Provide the [X, Y] coordinate of the cell's center where the given text is located.  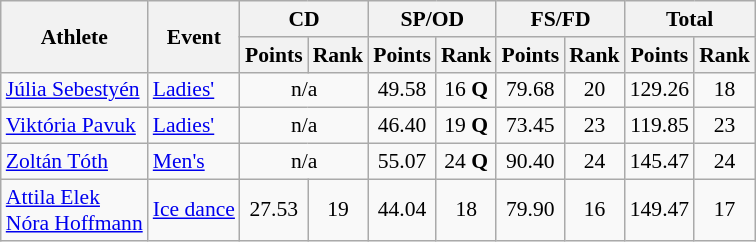
49.58 [402, 90]
73.45 [530, 126]
Zoltán Tóth [74, 162]
Total [690, 19]
Júlia Sebestyén [74, 90]
16 [594, 210]
46.40 [402, 126]
55.07 [402, 162]
24 Q [466, 162]
27.53 [274, 210]
119.85 [660, 126]
20 [594, 90]
Ice dance [194, 210]
Men's [194, 162]
CD [304, 19]
149.47 [660, 210]
79.68 [530, 90]
129.26 [660, 90]
44.04 [402, 210]
90.40 [530, 162]
79.90 [530, 210]
Event [194, 36]
SP/OD [432, 19]
19 [338, 210]
16 Q [466, 90]
Attila Elek Nóra Hoffmann [74, 210]
Viktória Pavuk [74, 126]
17 [724, 210]
FS/FD [560, 19]
Athlete [74, 36]
19 Q [466, 126]
145.47 [660, 162]
